Scan for the cell matching the given text and deliver its [x, y] coordinate at center. 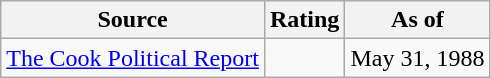
May 31, 1988 [418, 58]
The Cook Political Report [133, 58]
Source [133, 20]
Rating [304, 20]
As of [418, 20]
